Return (x, y) of the center of cell containing provided text 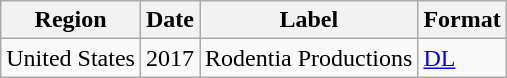
Rodentia Productions (309, 58)
Region (71, 20)
United States (71, 58)
Date (170, 20)
Format (462, 20)
2017 (170, 58)
Label (309, 20)
DL (462, 58)
